Search for the cell housing the specified text and yield its (x, y) center coordinate. 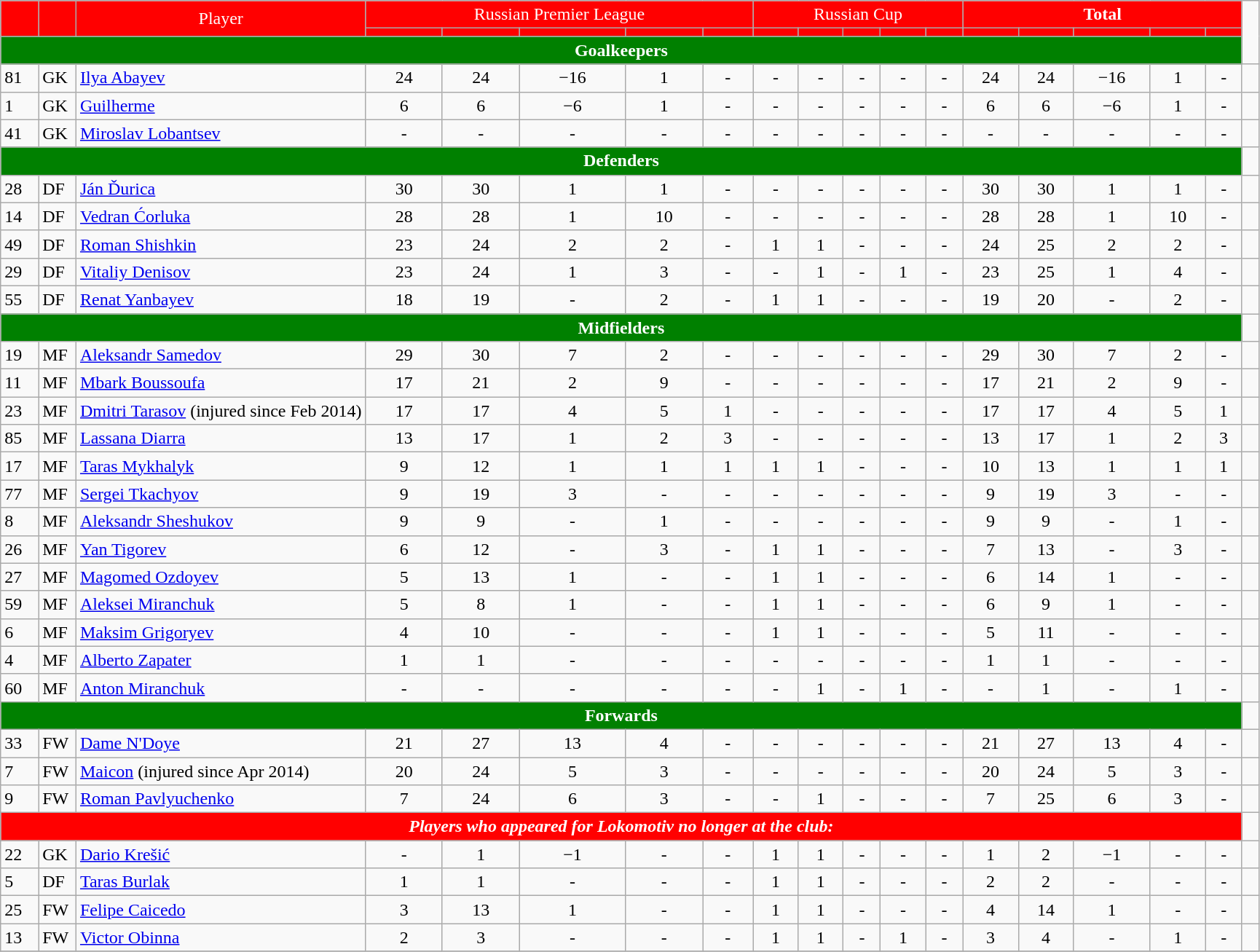
Mbark Boussoufa (221, 383)
26 (20, 549)
Dmitri Tarasov (injured since Feb 2014) (221, 411)
49 (20, 244)
Ilya Abayev (221, 78)
33 (20, 743)
41 (20, 133)
Taras Mykhalyk (221, 466)
Alberto Zapater (221, 660)
Anton Miranchuk (221, 688)
Defenders (621, 161)
Forwards (621, 715)
Aleksei Miranchuk (221, 605)
Aleksandr Samedov (221, 355)
Russian Cup (858, 15)
Russian Premier League (559, 15)
Victor Obinna (221, 937)
Dame N'Doye (221, 743)
Vitaliy Denisov (221, 272)
Miroslav Lobantsev (221, 133)
60 (20, 688)
Aleksandr Sheshukov (221, 522)
Felipe Caicedo (221, 910)
Lassana Diarra (221, 438)
18 (403, 299)
Players who appeared for Lokomotiv no longer at the club: (621, 827)
Total (1103, 15)
55 (20, 299)
Player (221, 19)
Yan Tigorev (221, 549)
Roman Shishkin (221, 244)
59 (20, 605)
22 (20, 854)
Renat Yanbayev (221, 299)
Magomed Ozdoyev (221, 577)
Maksim Grigoryev (221, 632)
Maicon (injured since Apr 2014) (221, 771)
Roman Pavlyuchenko (221, 799)
Dario Krešić (221, 854)
Vedran Ćorluka (221, 216)
81 (20, 78)
Guilherme (221, 106)
85 (20, 438)
Taras Burlak (221, 882)
77 (20, 494)
Midfielders (621, 327)
Ján Ďurica (221, 189)
Sergei Tkachyov (221, 494)
Goalkeepers (621, 50)
